Locate the cell with the specified text and output its (X, Y) center coordinate. 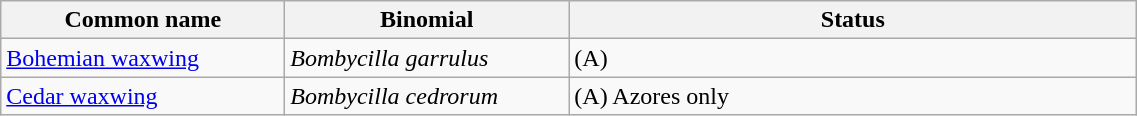
Binomial (427, 20)
(A) Azores only (853, 96)
Bohemian waxwing (143, 58)
(A) (853, 58)
Common name (143, 20)
Bombycilla cedrorum (427, 96)
Status (853, 20)
Cedar waxwing (143, 96)
Bombycilla garrulus (427, 58)
